Detect which cell encompasses the target text, then output its (X, Y) center coordinate. 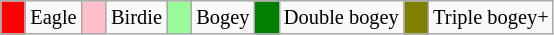
Bogey (222, 17)
Eagle (53, 17)
Triple bogey+ (490, 17)
Birdie (136, 17)
Double bogey (342, 17)
